Scan for the cell matching the given text and deliver its [X, Y] coordinate at center. 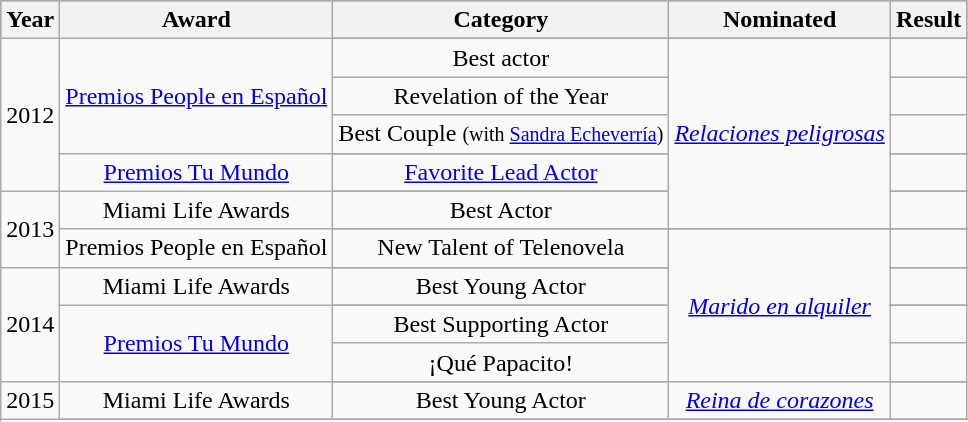
2014 [30, 324]
Revelation of the Year [501, 96]
Best Supporting Actor [501, 324]
Marido en alquiler [780, 305]
Award [196, 20]
Reina de corazones [780, 400]
Nominated [780, 20]
Result [928, 20]
2012 [30, 115]
Category [501, 20]
2013 [30, 229]
2015 [30, 400]
Best Actor [501, 210]
Best actor [501, 58]
Best Couple (with Sandra Echeverría) [501, 134]
New Talent of Telenovela [501, 248]
¡Qué Papacito! [501, 362]
Favorite Lead Actor [501, 172]
Relaciones peligrosas [780, 134]
Year [30, 20]
